Provide the [x, y] coordinate of the cell's center where the given text is located.  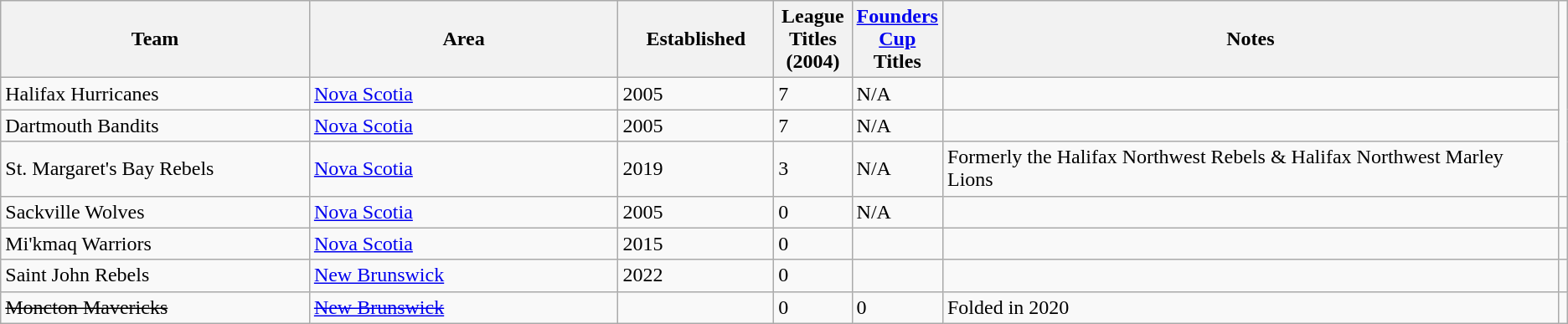
Mi'kmaq Warriors [156, 244]
Area [464, 39]
League Titles (2004) [812, 39]
2022 [696, 275]
Moncton Mavericks [156, 307]
Notes [1250, 39]
2015 [696, 244]
Team [156, 39]
Folded in 2020 [1250, 307]
Sackville Wolves [156, 212]
St. Margaret's Bay Rebels [156, 169]
2019 [696, 169]
Halifax Hurricanes [156, 94]
Established [696, 39]
Dartmouth Bandits [156, 126]
3 [812, 169]
Founders Cup Titles [897, 39]
Saint John Rebels [156, 275]
Formerly the Halifax Northwest Rebels & Halifax Northwest Marley Lions [1250, 169]
